Locate the cell with the specified text and output its [X, Y] center coordinate. 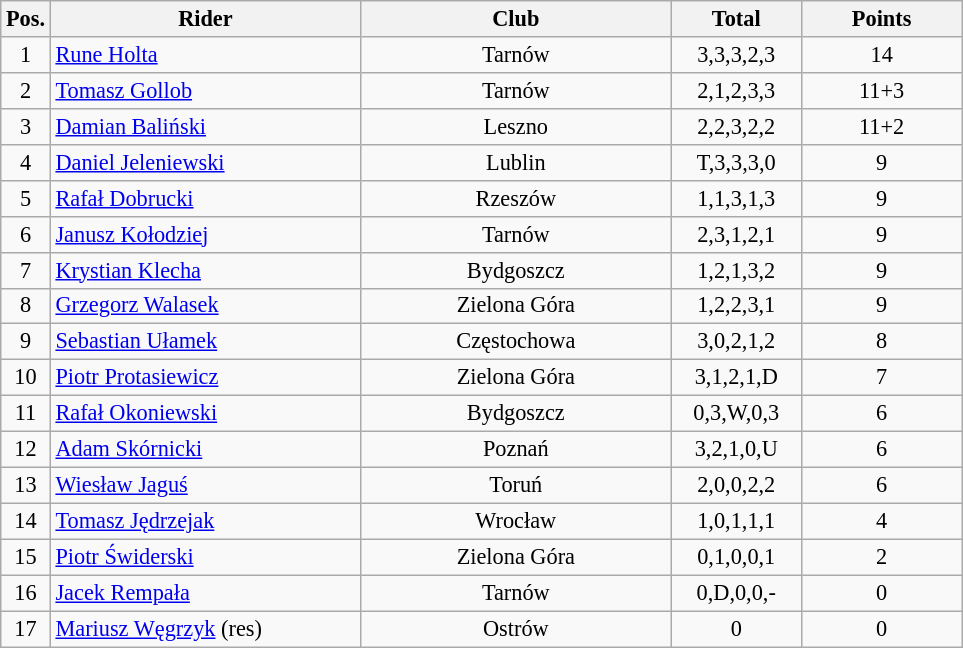
0,3,W,0,3 [736, 414]
T,3,3,3,0 [736, 162]
Grzegorz Walasek [205, 306]
Jacek Rempała [205, 593]
2,2,3,2,2 [736, 126]
Tomasz Gollob [205, 90]
1,0,1,1,1 [736, 521]
Lublin [516, 162]
17 [26, 629]
0,D,0,0,- [736, 593]
10 [26, 378]
Wrocław [516, 521]
Wiesław Jaguś [205, 485]
3,0,2,1,2 [736, 342]
Poznań [516, 450]
3 [26, 126]
Damian Baliński [205, 126]
1 [26, 55]
11+3 [881, 90]
Sebastian Ułamek [205, 342]
5 [26, 198]
3,2,1,0,U [736, 450]
Points [881, 19]
Piotr Świderski [205, 557]
Mariusz Węgrzyk (res) [205, 629]
Rafał Dobrucki [205, 198]
Rider [205, 19]
Toruń [516, 485]
Adam Skórnicki [205, 450]
13 [26, 485]
15 [26, 557]
Leszno [516, 126]
Częstochowa [516, 342]
1,2,1,3,2 [736, 270]
16 [26, 593]
Janusz Kołodziej [205, 234]
2,3,1,2,1 [736, 234]
Tomasz Jędrzejak [205, 521]
Pos. [26, 19]
Total [736, 19]
11+2 [881, 126]
12 [26, 450]
Rzeszów [516, 198]
2,1,2,3,3 [736, 90]
3,3,3,2,3 [736, 55]
Daniel Jeleniewski [205, 162]
3,1,2,1,D [736, 378]
Club [516, 19]
Piotr Protasiewicz [205, 378]
2,0,0,2,2 [736, 485]
Krystian Klecha [205, 270]
Rune Holta [205, 55]
0,1,0,0,1 [736, 557]
11 [26, 414]
1,2,2,3,1 [736, 306]
Ostrów [516, 629]
1,1,3,1,3 [736, 198]
Rafał Okoniewski [205, 414]
